Pinpoint the cell where the given text exists, returning its [x, y] midpoint coordinate. 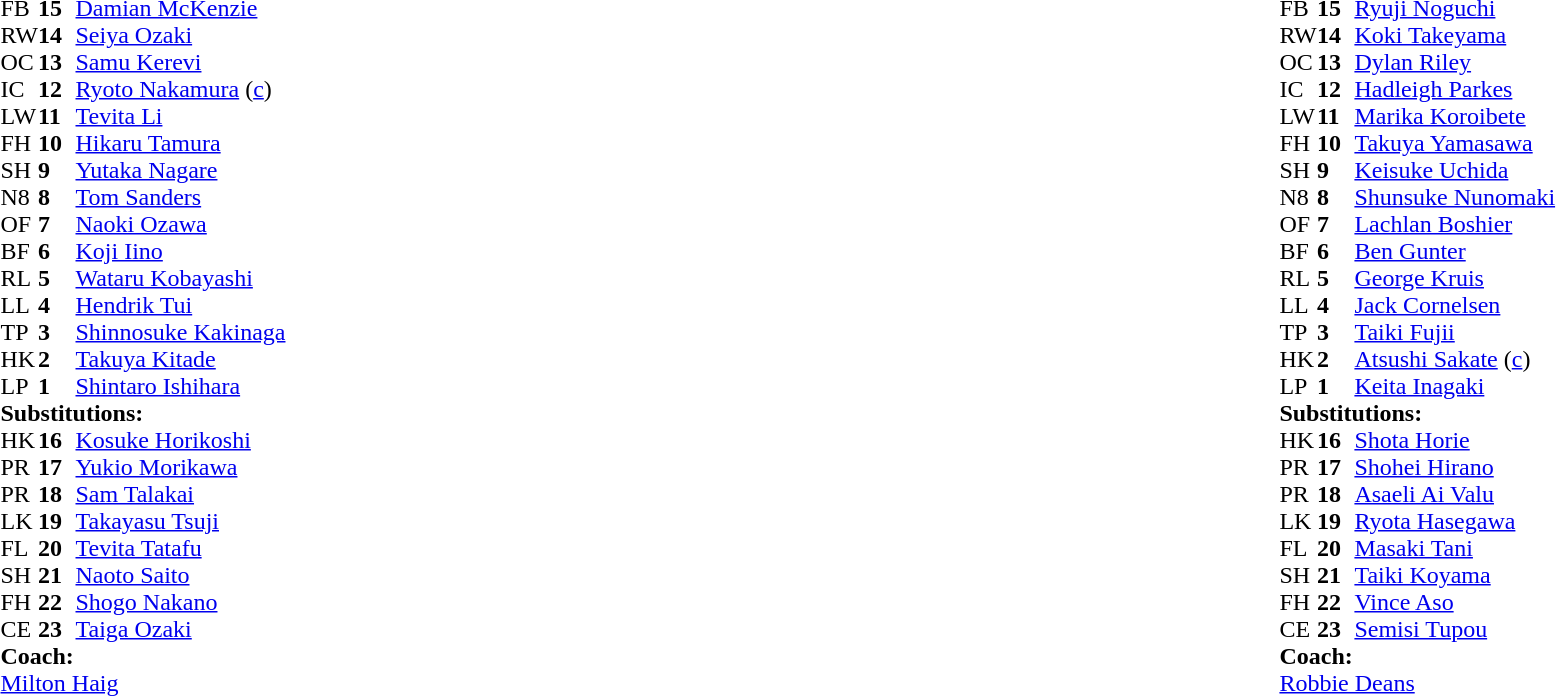
Hikaru Tamura [181, 144]
Keita Inagaki [1454, 386]
Tevita Tatafu [181, 548]
Marika Koroibete [1454, 116]
Naoki Ozawa [181, 224]
Takayasu Tsuji [181, 522]
Yukio Morikawa [181, 468]
Semisi Tupou [1454, 630]
Lachlan Boshier [1454, 224]
Kosuke Horikoshi [181, 440]
Tevita Li [181, 116]
Wataru Kobayashi [181, 278]
Koki Takeyama [1454, 36]
Shota Horie [1454, 440]
Seiya Ozaki [181, 36]
Asaeli Ai Valu [1454, 494]
Masaki Tani [1454, 548]
Shinnosuke Kakinaga [181, 332]
Yutaka Nagare [181, 170]
Dylan Riley [1454, 62]
Atsushi Sakate (c) [1454, 360]
Samu Kerevi [181, 62]
Jack Cornelsen [1454, 306]
George Kruis [1454, 278]
Koji Iino [181, 252]
Taiki Fujii [1454, 332]
Keisuke Uchida [1454, 170]
Takuya Kitade [181, 360]
Ryoto Nakamura (c) [181, 90]
Tom Sanders [181, 198]
Hadleigh Parkes [1454, 90]
Ryota Hasegawa [1454, 522]
Ben Gunter [1454, 252]
Shunsuke Nunomaki [1454, 198]
Takuya Yamasawa [1454, 144]
Taiga Ozaki [181, 630]
Shogo Nakano [181, 602]
Naoto Saito [181, 576]
Hendrik Tui [181, 306]
Shohei Hirano [1454, 468]
Shintaro Ishihara [181, 386]
Taiki Koyama [1454, 576]
Sam Talakai [181, 494]
Vince Aso [1454, 602]
